Capture the cell that displays the provided text and extract its [X, Y] central coordinate. 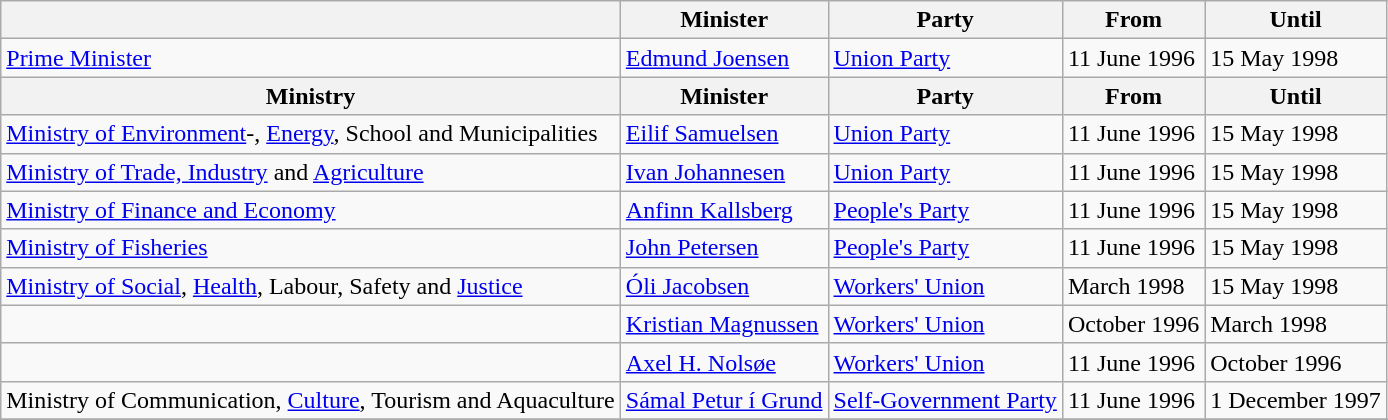
Ministry of Trade, Industry and Agriculture [311, 172]
Sámal Petur í Grund [724, 400]
Edmund Joensen [724, 58]
John Petersen [724, 248]
Anfinn Kallsberg [724, 210]
1 December 1997 [1296, 400]
Ministry of Environment-, Energy, School and Municipalities [311, 134]
Ministry of Finance and Economy [311, 210]
Ivan Johannesen [724, 172]
Kristian Magnussen [724, 324]
Eilif Samuelsen [724, 134]
Prime Minister [311, 58]
Ministry of Social, Health, Labour, Safety and Justice [311, 286]
Ministry of Fisheries [311, 248]
Ministry [311, 96]
Self-Government Party [945, 400]
Óli Jacobsen [724, 286]
Axel H. Nolsøe [724, 362]
Ministry of Communication, Culture, Tourism and Aquaculture [311, 400]
